Identify which cell holds the provided text, then report its [x, y] central coordinate. 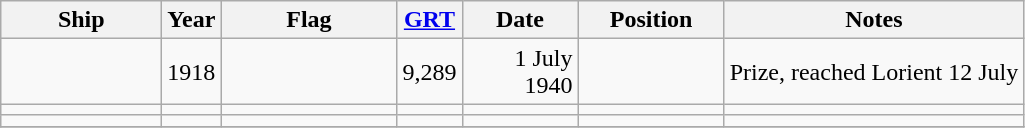
GRT [430, 20]
Flag [309, 20]
9,289 [430, 72]
Ship [82, 20]
Prize, reached Lorient 12 July [874, 72]
1 July 1940 [520, 72]
Position [651, 20]
Notes [874, 20]
1918 [192, 72]
Date [520, 20]
Year [192, 20]
